Output the (X, Y) coordinate of the center of the cell containing the given text.  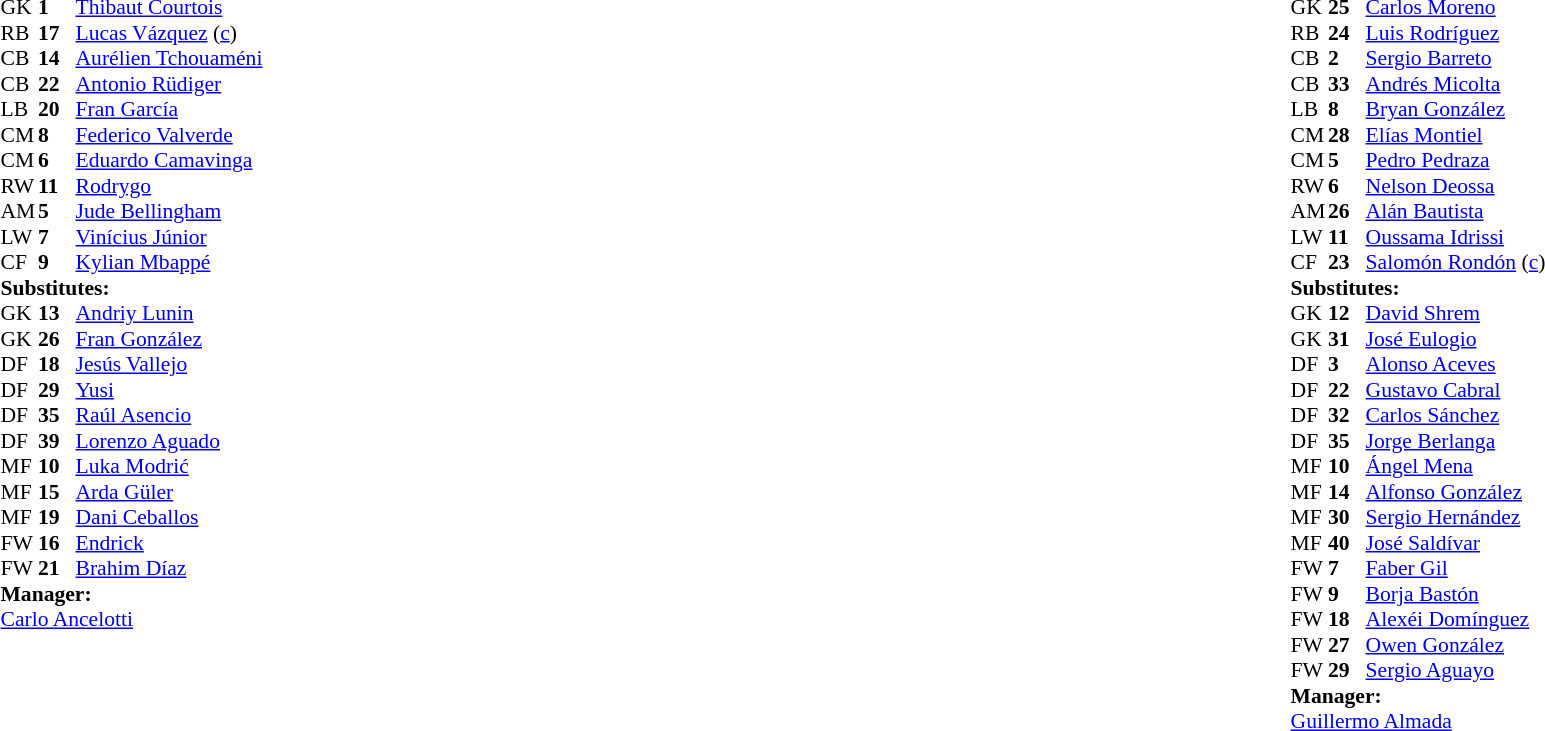
Lorenzo Aguado (170, 441)
Raúl Asencio (170, 415)
Substitutes: (131, 288)
Carlo Ancelotti (131, 619)
Endrick (170, 543)
Vinícius Júnior (170, 237)
20 (57, 109)
17 (57, 33)
Eduardo Camavinga (170, 161)
12 (1347, 313)
2 (1347, 59)
21 (57, 569)
Jesús Vallejo (170, 365)
30 (1347, 517)
23 (1347, 263)
33 (1347, 84)
27 (1347, 645)
Aurélien Tchouaméni (170, 59)
13 (57, 313)
Lucas Vázquez (c) (170, 33)
15 (57, 492)
Fran González (170, 339)
Jude Bellingham (170, 211)
40 (1347, 543)
24 (1347, 33)
3 (1347, 365)
28 (1347, 135)
32 (1347, 415)
Manager: (131, 594)
Luka Modrić (170, 467)
Dani Ceballos (170, 517)
16 (57, 543)
Yusi (170, 390)
Andriy Lunin (170, 313)
Brahim Díaz (170, 569)
19 (57, 517)
Antonio Rüdiger (170, 84)
31 (1347, 339)
Fran García (170, 109)
Federico Valverde (170, 135)
Rodrygo (170, 186)
Kylian Mbappé (170, 263)
Arda Güler (170, 492)
39 (57, 441)
